Determine the [X, Y] coordinate at the center of the cell enclosing the given text.  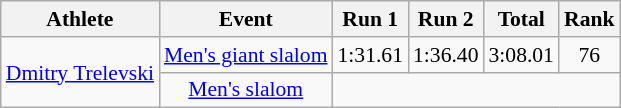
Men's giant slalom [246, 55]
Total [520, 19]
1:36.40 [446, 55]
Athlete [80, 19]
Run 1 [370, 19]
Men's slalom [246, 90]
1:31.61 [370, 55]
Run 2 [446, 19]
Event [246, 19]
Rank [590, 19]
3:08.01 [520, 55]
76 [590, 55]
Dmitry Trelevski [80, 72]
